Provide the [x, y] coordinate of the cell's center where the given text is located.  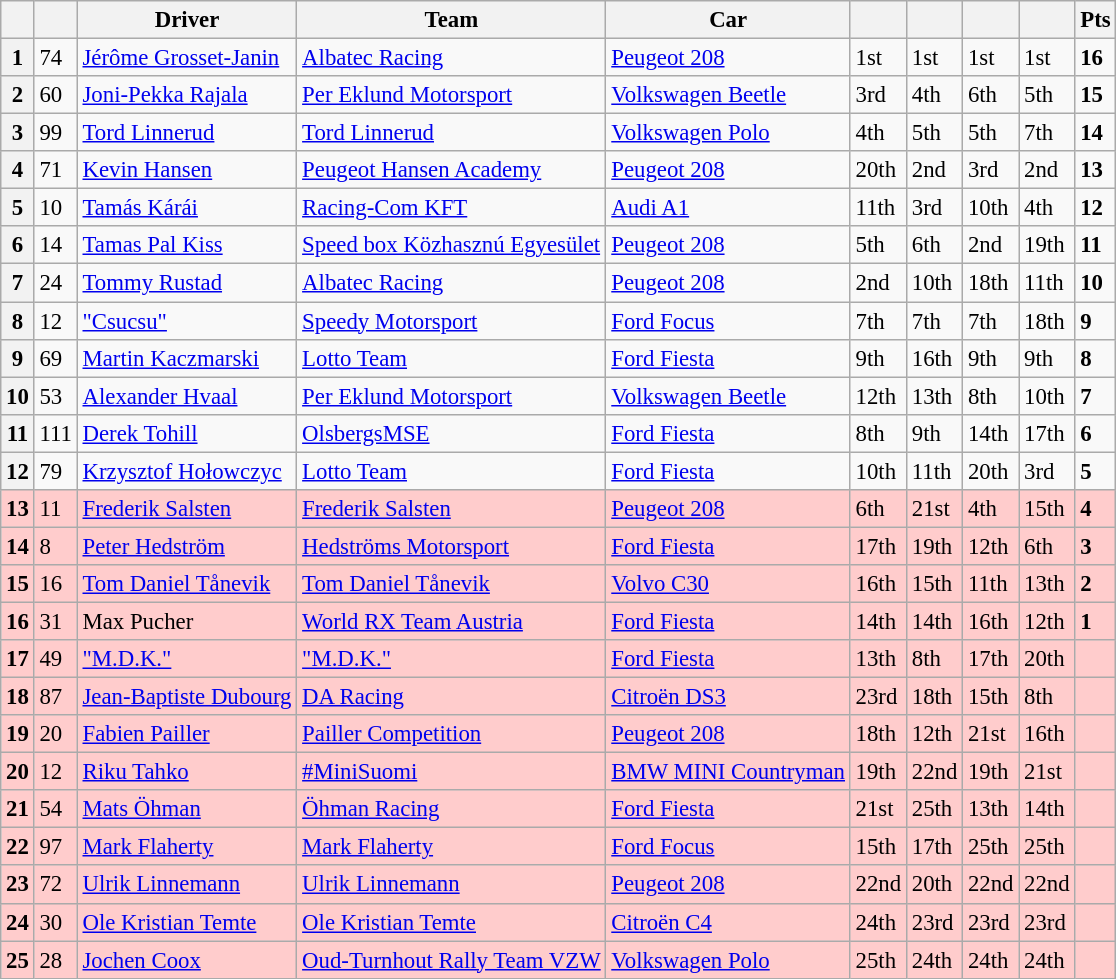
19 [18, 734]
World RX Team Austria [452, 621]
49 [56, 659]
17 [18, 659]
BMW MINI Countryman [728, 772]
25 [18, 960]
74 [56, 58]
Peter Hedström [187, 546]
28 [56, 960]
Mats Öhman [187, 809]
Peugeot Hansen Academy [452, 170]
97 [56, 847]
Speedy Motorsport [452, 321]
Hedströms Motorsport [452, 546]
79 [56, 471]
Joni-Pekka Rajala [187, 95]
Tamás Kárái [187, 208]
Driver [187, 20]
Speed box Közhasznú Egyesület [452, 245]
Tommy Rustad [187, 283]
Jérôme Grosset-Janin [187, 58]
Citroën C4 [728, 922]
99 [56, 133]
71 [56, 170]
22 [18, 847]
Krzysztof Hołowczyc [187, 471]
Jochen Coox [187, 960]
Volvo C30 [728, 584]
#MiniSuomi [452, 772]
87 [56, 697]
Team [452, 20]
Car [728, 20]
Fabien Pailler [187, 734]
21 [18, 809]
Derek Tohill [187, 433]
Kevin Hansen [187, 170]
54 [56, 809]
31 [56, 621]
"Csucsu" [187, 321]
53 [56, 396]
18 [18, 697]
Oud-Turnhout Rally Team VZW [452, 960]
23 [18, 885]
30 [56, 922]
OlsbergsMSE [452, 433]
Max Pucher [187, 621]
111 [56, 433]
Racing-Com KFT [452, 208]
Audi A1 [728, 208]
DA Racing [452, 697]
60 [56, 95]
Pts [1096, 20]
Riku Tahko [187, 772]
Martin Kaczmarski [187, 358]
Alexander Hvaal [187, 396]
Citroën DS3 [728, 697]
Jean-Baptiste Dubourg [187, 697]
Öhman Racing [452, 809]
69 [56, 358]
Tamas Pal Kiss [187, 245]
Pailler Competition [452, 734]
72 [56, 885]
